Identify which cell holds the provided text, then report its [X, Y] central coordinate. 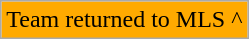
Team returned to MLS ^ [124, 20]
